Search for the cell housing the specified text and yield its [x, y] center coordinate. 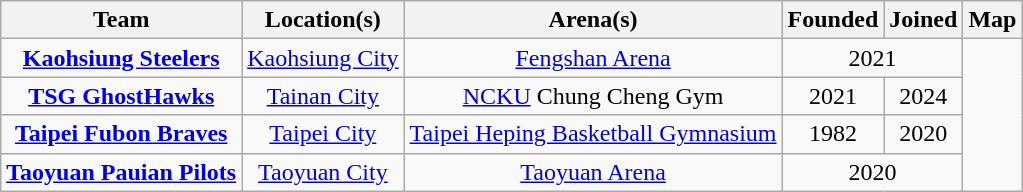
1982 [833, 134]
Tainan City [323, 96]
Taoyuan Arena [593, 172]
Taipei Fubon Braves [122, 134]
Kaohsiung Steelers [122, 58]
Map [992, 20]
Taoyuan City [323, 172]
Location(s) [323, 20]
Founded [833, 20]
NCKU Chung Cheng Gym [593, 96]
Joined [924, 20]
Team [122, 20]
Fengshan Arena [593, 58]
2024 [924, 96]
Taipei City [323, 134]
Taipei Heping Basketball Gymnasium [593, 134]
Taoyuan Pauian Pilots [122, 172]
Kaohsiung City [323, 58]
TSG GhostHawks [122, 96]
Arena(s) [593, 20]
